Determine the [x, y] coordinate at the center of the cell enclosing the given text.  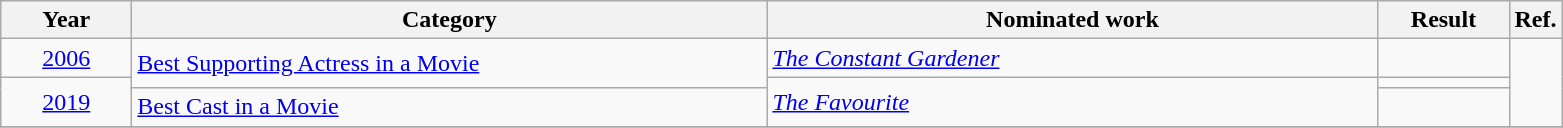
Year [66, 20]
Best Supporting Actress in a Movie [450, 64]
Category [450, 20]
Result [1444, 20]
2019 [66, 102]
2006 [66, 58]
Ref. [1536, 20]
Nominated work [1072, 20]
The Constant Gardener [1072, 58]
The Favourite [1072, 102]
Best Cast in a Movie [450, 107]
